From the cell containing the given text, extract its center point as (x, y) coordinate. 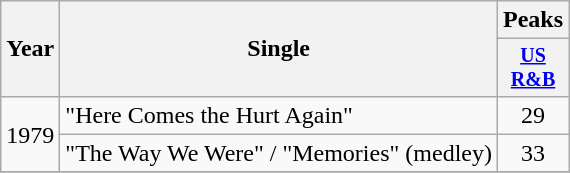
"Here Comes the Hurt Again" (279, 115)
29 (532, 115)
USR&B (532, 68)
"The Way We Were" / "Memories" (medley) (279, 153)
Peaks (532, 20)
1979 (30, 134)
33 (532, 153)
Single (279, 49)
Year (30, 49)
